For the text-containing cell, return its midpoint in (x, y) coordinate format. 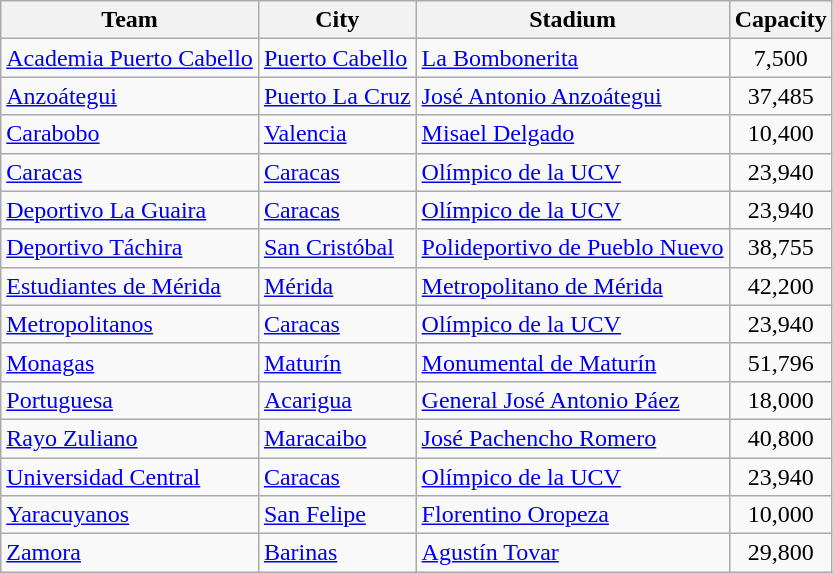
38,755 (780, 248)
City (337, 20)
51,796 (780, 362)
Agustín Tovar (572, 553)
10,400 (780, 134)
37,485 (780, 96)
Deportivo La Guaira (130, 210)
José Antonio Anzoátegui (572, 96)
Acarigua (337, 400)
18,000 (780, 400)
Metropolitanos (130, 324)
San Cristóbal (337, 248)
7,500 (780, 58)
Valencia (337, 134)
Portuguesa (130, 400)
Maracaibo (337, 438)
Academia Puerto Cabello (130, 58)
Carabobo (130, 134)
General José Antonio Páez (572, 400)
Monumental de Maturín (572, 362)
Yaracuyanos (130, 515)
Estudiantes de Mérida (130, 286)
Metropolitano de Mérida (572, 286)
Mérida (337, 286)
Stadium (572, 20)
Maturín (337, 362)
10,000 (780, 515)
La Bombonerita (572, 58)
Team (130, 20)
Misael Delgado (572, 134)
Universidad Central (130, 477)
Monagas (130, 362)
Capacity (780, 20)
40,800 (780, 438)
Anzoátegui (130, 96)
Puerto La Cruz (337, 96)
29,800 (780, 553)
Barinas (337, 553)
San Felipe (337, 515)
Deportivo Táchira (130, 248)
42,200 (780, 286)
Rayo Zuliano (130, 438)
José Pachencho Romero (572, 438)
Polideportivo de Pueblo Nuevo (572, 248)
Zamora (130, 553)
Florentino Oropeza (572, 515)
Puerto Cabello (337, 58)
